Extract the [x, y] coordinate from the center of the cell holding the provided text.  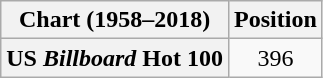
Chart (1958–2018) [115, 20]
Position [276, 20]
396 [276, 58]
US Billboard Hot 100 [115, 58]
